Return the [x, y] coordinate for the center point of the cell that contains the specified text.  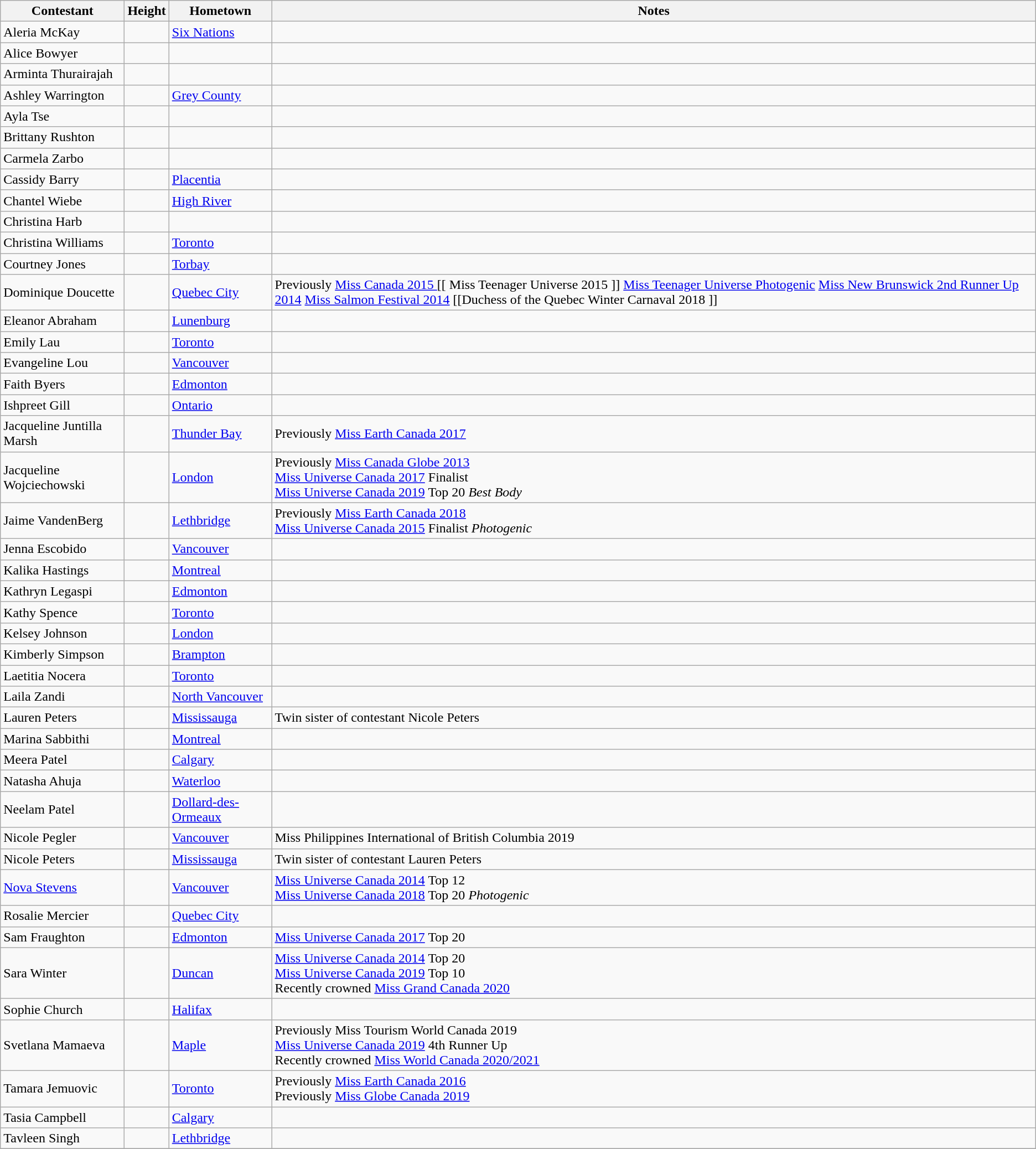
Christina Williams [63, 242]
Natasha Ahuja [63, 781]
Ayla Tse [63, 116]
Nova Stevens [63, 888]
Torbay [220, 264]
Ishpreet Gill [63, 405]
Lunenburg [220, 321]
Kathy Spence [63, 612]
Contestant [63, 11]
Carmela Zarbo [63, 158]
Kelsey Johnson [63, 633]
Tamara Jemuovic [63, 1088]
Notes [654, 11]
Nicole Pegler [63, 838]
Twin sister of contestant Lauren Peters [654, 859]
Rosalie Mercier [63, 916]
Faith Byers [63, 384]
Waterloo [220, 781]
Previously Miss Earth Canada 2018Miss Universe Canada 2015 Finalist Photogenic [654, 520]
Arminta Thurairajah [63, 74]
Sam Fraughton [63, 937]
Eleanor Abraham [63, 321]
Miss Universe Canada 2014 Top 12Miss Universe Canada 2018 Top 20 Photogenic [654, 888]
Thunder Bay [220, 434]
Emily Lau [63, 342]
Alice Bowyer [63, 53]
Previously Miss Earth Canada 2017 [654, 434]
Twin sister of contestant Nicole Peters [654, 718]
Tavleen Singh [63, 1138]
Six Nations [220, 32]
Duncan [220, 973]
Hometown [220, 11]
Jacqueline Juntilla Marsh [63, 434]
Maple [220, 1045]
Cassidy Barry [63, 179]
Brampton [220, 654]
Placentia [220, 179]
Nicole Peters [63, 859]
Halifax [220, 1009]
Tasia Campbell [63, 1117]
Meera Patel [63, 760]
Jaime VandenBerg [63, 520]
Miss Universe Canada 2017 Top 20 [654, 937]
Laila Zandi [63, 697]
Ashley Warrington [63, 95]
Jenna Escobido [63, 549]
Kimberly Simpson [63, 654]
Christina Harb [63, 221]
Neelam Patel [63, 809]
Lauren Peters [63, 718]
Jacqueline Wojciechowski [63, 477]
Sara Winter [63, 973]
Miss Universe Canada 2014 Top 20Miss Universe Canada 2019 Top 10Recently crowned Miss Grand Canada 2020 [654, 973]
Courtney Jones [63, 264]
Evangeline Lou [63, 363]
Ontario [220, 405]
Previously Miss Canada Globe 2013Miss Universe Canada 2017 FinalistMiss Universe Canada 2019 Top 20 Best Body [654, 477]
Kalika Hastings [63, 570]
Miss Philippines International of British Columbia 2019 [654, 838]
Chantel Wiebe [63, 200]
Kathryn Legaspi [63, 591]
North Vancouver [220, 697]
Marina Sabbithi [63, 739]
Svetlana Mamaeva [63, 1045]
Sophie Church [63, 1009]
Previously Miss Earth Canada 2016Previously Miss Globe Canada 2019 [654, 1088]
Grey County [220, 95]
Dollard-des-Ormeaux [220, 809]
Height [147, 11]
Brittany Rushton [63, 137]
Previously Miss Tourism World Canada 2019Miss Universe Canada 2019 4th Runner UpRecently crowned Miss World Canada 2020/2021 [654, 1045]
Laetitia Nocera [63, 676]
High River [220, 200]
Aleria McKay [63, 32]
Dominique Doucette [63, 292]
